Extract the (X, Y) coordinate from the center of the cell holding the provided text.  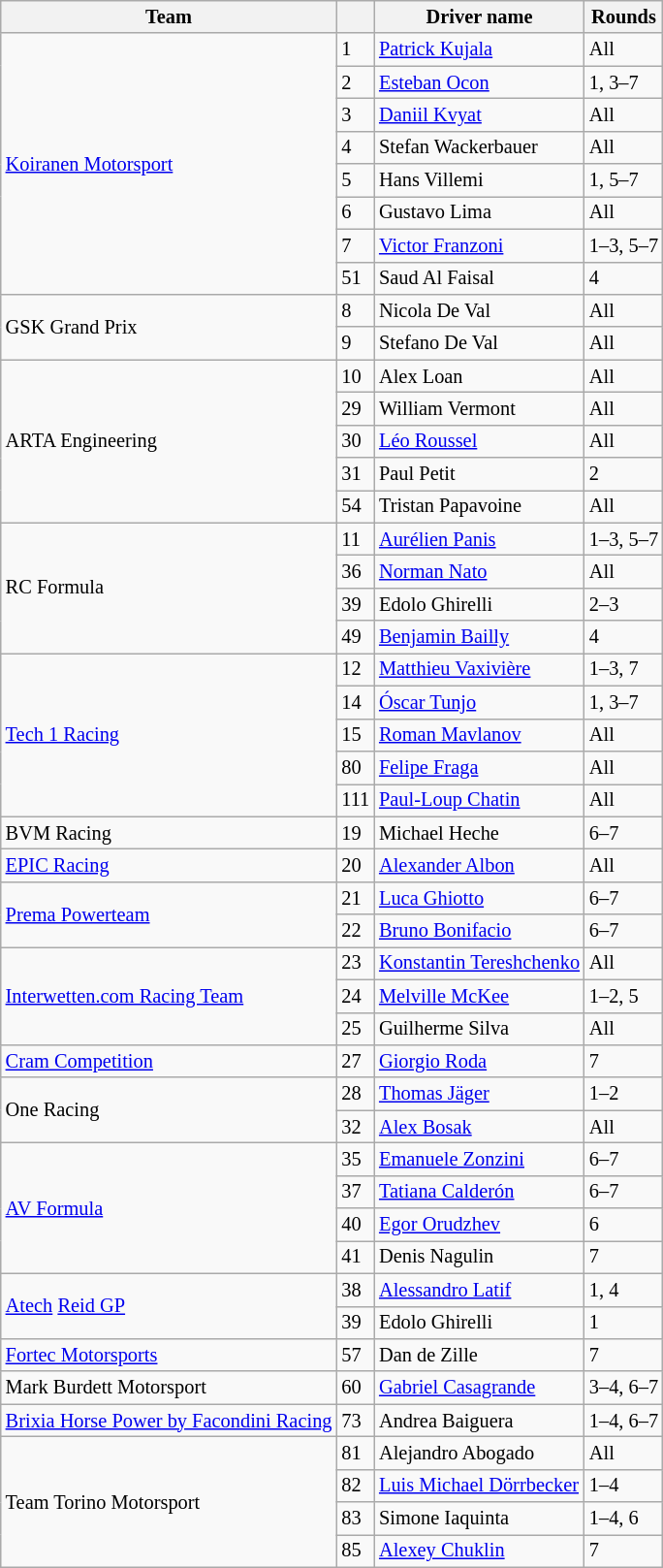
Alessandro Latif (479, 1290)
1–3, 7 (624, 669)
GSK Grand Prix (169, 326)
10 (355, 376)
Konstantin Tereshchenko (479, 963)
1–4, 6–7 (624, 1421)
Simone Iaquinta (479, 1519)
Patrick Kujala (479, 49)
Gabriel Casagrande (479, 1388)
5 (355, 180)
Luca Ghiotto (479, 898)
Tristan Papavoine (479, 506)
1–2 (624, 1094)
2–3 (624, 604)
Stefan Wackerbauer (479, 147)
32 (355, 1127)
1, 5–7 (624, 180)
Denis Nagulin (479, 1257)
Emanuele Zonzini (479, 1159)
57 (355, 1355)
1–2, 5 (624, 996)
83 (355, 1519)
49 (355, 637)
38 (355, 1290)
Esteban Ocon (479, 82)
Tech 1 Racing (169, 734)
Driver name (479, 16)
Fortec Motorsports (169, 1355)
1–4, 6 (624, 1519)
60 (355, 1388)
22 (355, 931)
Matthieu Vaxivière (479, 669)
36 (355, 571)
3–4, 6–7 (624, 1388)
85 (355, 1551)
21 (355, 898)
51 (355, 278)
11 (355, 539)
30 (355, 441)
Luis Michael Dörrbecker (479, 1486)
Daniil Kvyat (479, 114)
12 (355, 669)
Dan de Zille (479, 1355)
3 (355, 114)
Saud Al Faisal (479, 278)
Rounds (624, 16)
Gustavo Lima (479, 212)
1–4 (624, 1486)
Thomas Jäger (479, 1094)
Stefano De Val (479, 343)
Nicola De Val (479, 310)
Alejandro Abogado (479, 1453)
Brixia Horse Power by Facondini Racing (169, 1421)
Guilherme Silva (479, 1029)
41 (355, 1257)
9 (355, 343)
Team Torino Motorsport (169, 1501)
Andrea Baiguera (479, 1421)
23 (355, 963)
24 (355, 996)
Giorgio Roda (479, 1061)
25 (355, 1029)
Norman Nato (479, 571)
Aurélien Panis (479, 539)
Alex Bosak (479, 1127)
Roman Mavlanov (479, 735)
31 (355, 474)
Bruno Bonifacio (479, 931)
80 (355, 767)
Melville McKee (479, 996)
Paul-Loup Chatin (479, 800)
82 (355, 1486)
Victor Franzoni (479, 245)
Óscar Tunjo (479, 702)
Prema Powerteam (169, 913)
Alex Loan (479, 376)
Léo Roussel (479, 441)
Hans Villemi (479, 180)
8 (355, 310)
35 (355, 1159)
29 (355, 408)
37 (355, 1192)
Benjamin Bailly (479, 637)
ARTA Engineering (169, 441)
Michael Heche (479, 833)
15 (355, 735)
54 (355, 506)
One Racing (169, 1109)
Egor Orudzhev (479, 1225)
Koiranen Motorsport (169, 163)
Team (169, 16)
19 (355, 833)
Interwetten.com Racing Team (169, 995)
EPIC Racing (169, 865)
Paul Petit (479, 474)
Tatiana Calderón (479, 1192)
BVM Racing (169, 833)
81 (355, 1453)
Mark Burdett Motorsport (169, 1388)
Alexander Albon (479, 865)
AV Formula (169, 1208)
20 (355, 865)
111 (355, 800)
RC Formula (169, 588)
73 (355, 1421)
1, 4 (624, 1290)
William Vermont (479, 408)
Atech Reid GP (169, 1305)
40 (355, 1225)
14 (355, 702)
Alexey Chuklin (479, 1551)
Cram Competition (169, 1061)
Felipe Fraga (479, 767)
27 (355, 1061)
28 (355, 1094)
